Locate the cell with the specified text and output its [x, y] center coordinate. 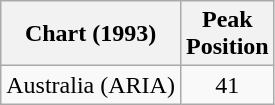
41 [227, 85]
PeakPosition [227, 34]
Australia (ARIA) [91, 85]
Chart (1993) [91, 34]
